Locate the cell with the specified text and output its [x, y] center coordinate. 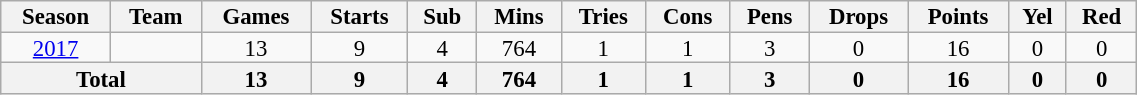
Total [101, 78]
Yel [1037, 16]
Cons [688, 16]
Team [156, 16]
Starts [360, 16]
Mins [520, 16]
Sub [442, 16]
2017 [56, 48]
Red [1101, 16]
Season [56, 16]
Drops [858, 16]
Games [256, 16]
Pens [770, 16]
Points [958, 16]
Tries [603, 16]
